Detect which cell encompasses the target text, then output its (x, y) center coordinate. 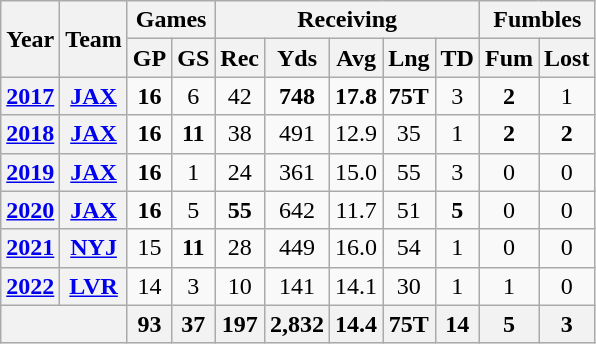
141 (298, 286)
2017 (30, 96)
42 (240, 96)
11.7 (356, 210)
GP (149, 58)
Lost (567, 58)
Fumbles (536, 20)
12.9 (356, 134)
54 (409, 248)
14.1 (356, 286)
35 (409, 134)
361 (298, 172)
38 (240, 134)
30 (409, 286)
Team (94, 39)
GS (194, 58)
LVR (94, 286)
37 (194, 324)
197 (240, 324)
2021 (30, 248)
28 (240, 248)
2020 (30, 210)
2018 (30, 134)
TD (457, 58)
2,832 (298, 324)
Lng (409, 58)
93 (149, 324)
16.0 (356, 248)
491 (298, 134)
Fum (508, 58)
Games (170, 20)
Year (30, 39)
748 (298, 96)
Receiving (348, 20)
642 (298, 210)
24 (240, 172)
15 (149, 248)
449 (298, 248)
NYJ (94, 248)
Rec (240, 58)
15.0 (356, 172)
51 (409, 210)
6 (194, 96)
10 (240, 286)
2022 (30, 286)
Yds (298, 58)
Avg (356, 58)
2019 (30, 172)
17.8 (356, 96)
14.4 (356, 324)
